Capture the cell that displays the provided text and extract its [x, y] central coordinate. 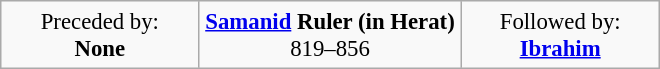
Samanid Ruler (in Herat)819–856 [330, 35]
Preceded by:None [100, 35]
Followed by:Ibrahim [560, 35]
